Search for the cell housing the specified text and yield its (x, y) center coordinate. 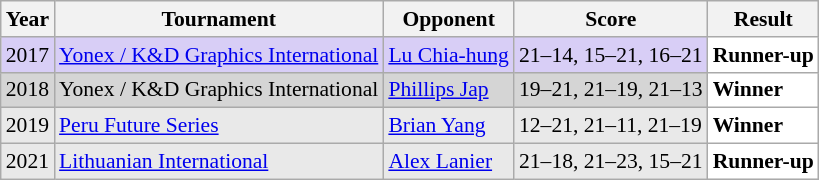
Alex Lanier (448, 162)
12–21, 21–11, 21–19 (611, 126)
2018 (28, 90)
Peru Future Series (218, 126)
2019 (28, 126)
Tournament (218, 19)
Result (764, 19)
2021 (28, 162)
Year (28, 19)
Opponent (448, 19)
Brian Yang (448, 126)
19–21, 21–19, 21–13 (611, 90)
Phillips Jap (448, 90)
21–18, 21–23, 15–21 (611, 162)
2017 (28, 55)
Score (611, 19)
Lithuanian International (218, 162)
21–14, 15–21, 16–21 (611, 55)
Lu Chia-hung (448, 55)
